Return the (x, y) coordinate for the center point of the cell that contains the specified text.  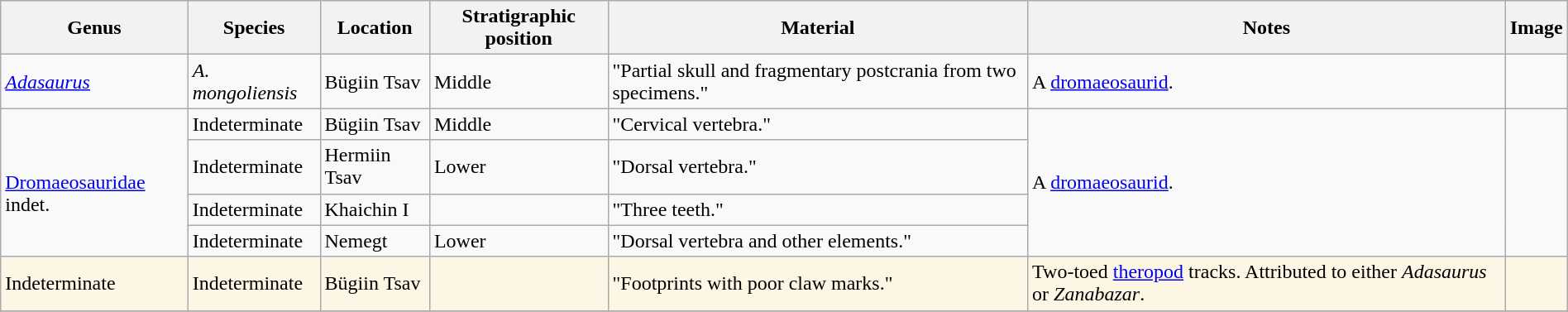
Species (254, 28)
Nemegt (375, 241)
Two-toed theropod tracks. Attributed to either Adasaurus or Zanabazar. (1267, 283)
Dromaeosauridae indet. (94, 182)
"Cervical vertebra." (818, 124)
"Footprints with poor claw marks." (818, 283)
A. mongoliensis (254, 81)
Image (1537, 28)
Material (818, 28)
Genus (94, 28)
Khaichin I (375, 209)
"Dorsal vertebra and other elements." (818, 241)
"Partial skull and fragmentary postcrania from two specimens." (818, 81)
Stratigraphic position (519, 28)
"Dorsal vertebra." (818, 167)
Adasaurus (94, 81)
Notes (1267, 28)
Hermiin Tsav (375, 167)
"Three teeth." (818, 209)
Location (375, 28)
